Extract the [x, y] coordinate from the center of the cell holding the provided text.  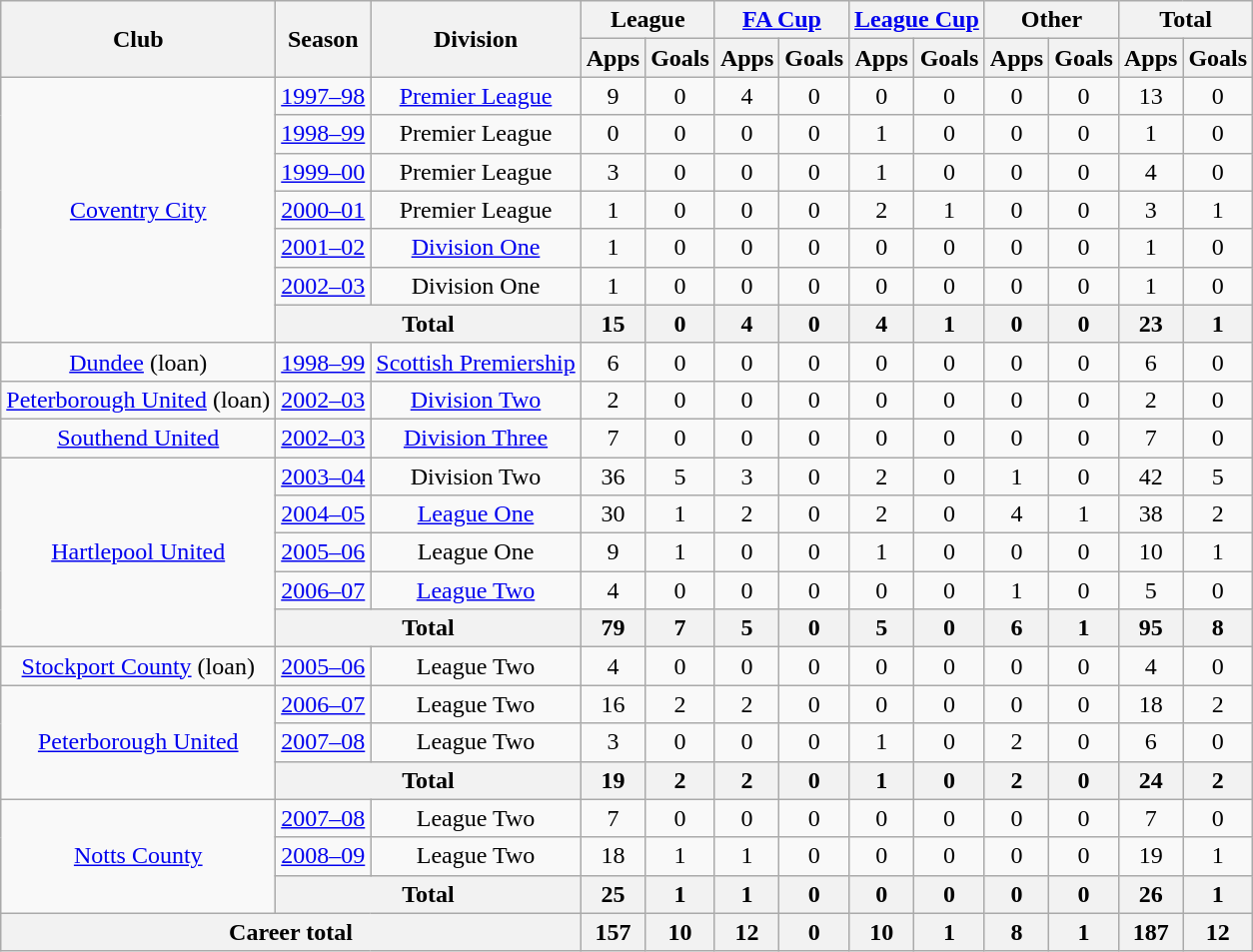
Hartlepool United [138, 552]
Peterborough United (loan) [138, 400]
16 [613, 704]
2001–02 [324, 248]
95 [1150, 628]
Division [476, 39]
Southend United [138, 438]
1997–98 [324, 96]
League Cup [917, 20]
1999–00 [324, 172]
42 [1150, 476]
Stockport County (loan) [138, 666]
Season [324, 39]
187 [1150, 932]
26 [1150, 894]
Notts County [138, 856]
36 [613, 476]
Scottish Premiership [476, 362]
Other [1051, 20]
2004–05 [324, 514]
FA Cup [781, 20]
2008–09 [324, 856]
Dundee (loan) [138, 362]
Peterborough United [138, 742]
157 [613, 932]
Club [138, 39]
30 [613, 514]
Career total [291, 932]
League [647, 20]
23 [1150, 324]
13 [1150, 96]
79 [613, 628]
15 [613, 324]
24 [1150, 780]
25 [613, 894]
2000–01 [324, 210]
38 [1150, 514]
Coventry City [138, 210]
Division Three [476, 438]
2003–04 [324, 476]
